Output the (X, Y) coordinate of the center of the cell containing the given text.  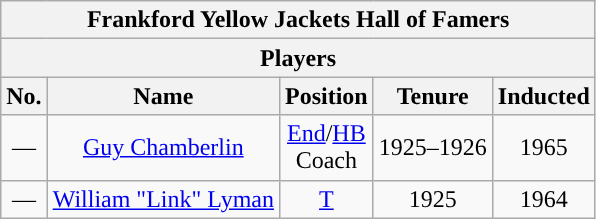
Tenure (432, 96)
Players (298, 58)
Guy Chamberlin (163, 148)
William "Link" Lyman (163, 199)
Frankford Yellow Jackets Hall of Famers (298, 20)
1965 (544, 148)
1964 (544, 199)
Position (326, 96)
1925 (432, 199)
1925–1926 (432, 148)
Name (163, 96)
T (326, 199)
End/HBCoach (326, 148)
Inducted (544, 96)
No. (24, 96)
